Find where the given text appears and provide that cell's center as (X, Y) coordinate. 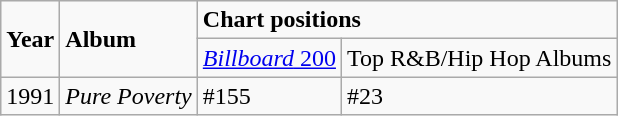
Top R&B/Hip Hop Albums (478, 58)
#23 (478, 96)
#155 (269, 96)
1991 (30, 96)
Billboard 200 (269, 58)
Year (30, 39)
Pure Poverty (128, 96)
Chart positions (407, 20)
Album (128, 39)
